From the cell containing the given text, extract its center point as (x, y) coordinate. 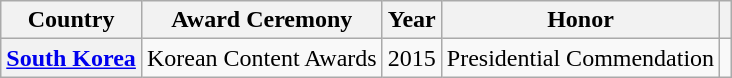
Award Ceremony (262, 20)
Honor (580, 20)
South Korea (72, 58)
Country (72, 20)
Korean Content Awards (262, 58)
Presidential Commendation (580, 58)
2015 (412, 58)
Year (412, 20)
